Locate the cell with the specified text and output its [x, y] center coordinate. 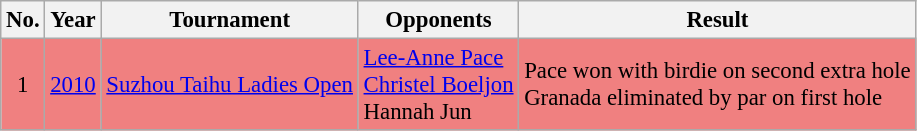
Result [718, 20]
Lee-Anne Pace Christel Boeljon Hannah Jun [438, 85]
Pace won with birdie on second extra holeGranada eliminated by par on first hole [718, 85]
2010 [73, 85]
Opponents [438, 20]
No. [23, 20]
Suzhou Taihu Ladies Open [230, 85]
Tournament [230, 20]
Year [73, 20]
1 [23, 85]
